Locate the cell with the specified text and output its (x, y) center coordinate. 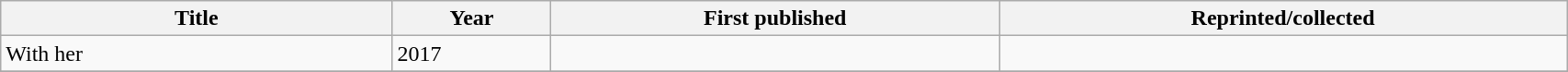
Year (472, 18)
2017 (472, 54)
With her (197, 54)
Reprinted/collected (1283, 18)
Title (197, 18)
First published (775, 18)
